Locate the cell with the specified text and output its [X, Y] center coordinate. 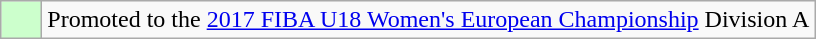
Promoted to the 2017 FIBA U18 Women's European Championship Division A [428, 20]
